Identify which cell holds the provided text, then report its (X, Y) central coordinate. 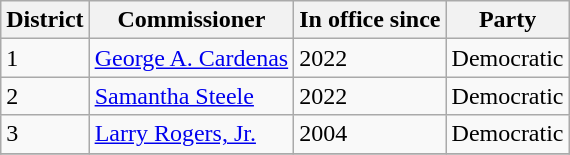
Larry Rogers, Jr. (192, 134)
2004 (370, 134)
In office since (370, 20)
District (45, 20)
2 (45, 96)
Commissioner (192, 20)
Samantha Steele (192, 96)
1 (45, 58)
3 (45, 134)
Party (508, 20)
George A. Cardenas (192, 58)
